Scan for the cell matching the given text and deliver its [x, y] coordinate at center. 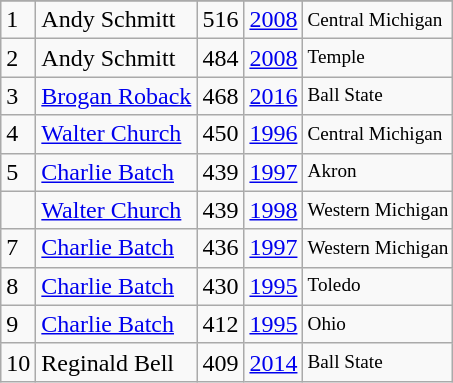
Toledo [378, 286]
1996 [274, 134]
10 [18, 362]
7 [18, 248]
2016 [274, 96]
Brogan Roback [116, 96]
5 [18, 172]
436 [220, 248]
4 [18, 134]
1998 [274, 210]
1 [18, 20]
Akron [378, 172]
9 [18, 324]
468 [220, 96]
516 [220, 20]
3 [18, 96]
Reginald Bell [116, 362]
Temple [378, 58]
484 [220, 58]
409 [220, 362]
430 [220, 286]
2014 [274, 362]
8 [18, 286]
450 [220, 134]
412 [220, 324]
Ohio [378, 324]
2 [18, 58]
